Extract the [X, Y] coordinate from the center of the cell holding the provided text.  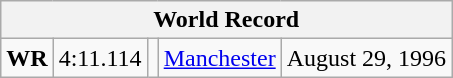
4:11.114 [100, 58]
Manchester [220, 58]
World Record [226, 20]
August 29, 1996 [366, 58]
WR [27, 58]
